Locate the cell with the specified text and output its [X, Y] center coordinate. 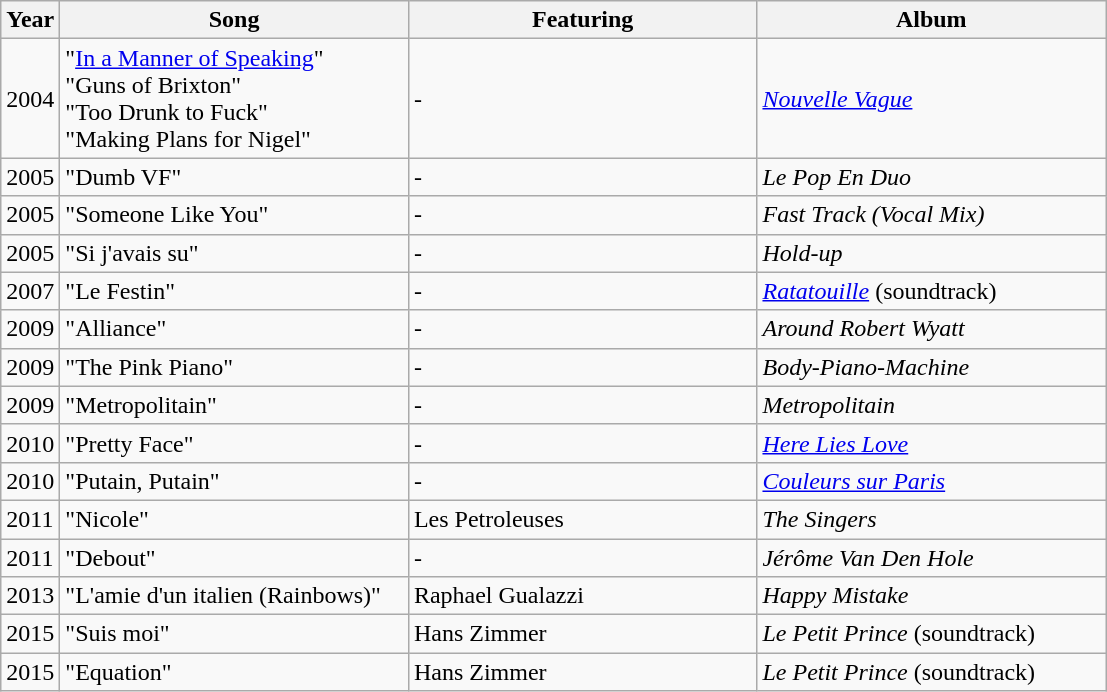
2007 [30, 291]
Happy Mistake [932, 596]
"Suis moi" [234, 634]
The Singers [932, 519]
"Someone Like You" [234, 215]
Hold-up [932, 253]
Around Robert Wyatt [932, 329]
Couleurs sur Paris [932, 481]
Fast Track (Vocal Mix) [932, 215]
"Metropolitain" [234, 405]
Nouvelle Vague [932, 98]
"Alliance" [234, 329]
Body-Piano-Machine [932, 367]
"Putain, Putain" [234, 481]
"Le Festin" [234, 291]
"Dumb VF" [234, 177]
Raphael Gualazzi [582, 596]
"In a Manner of Speaking""Guns of Brixton""Too Drunk to Fuck""Making Plans for Nigel" [234, 98]
Ratatouille (soundtrack) [932, 291]
"Equation" [234, 672]
Here Lies Love [932, 443]
Album [932, 20]
2013 [30, 596]
Song [234, 20]
Year [30, 20]
"The Pink Piano" [234, 367]
Le Pop En Duo [932, 177]
"Si j'avais su" [234, 253]
Les Petroleuses [582, 519]
Jérôme Van Den Hole [932, 557]
2004 [30, 98]
"Nicole" [234, 519]
"L'amie d'un italien (Rainbows)" [234, 596]
"Pretty Face" [234, 443]
"Debout" [234, 557]
Metropolitain [932, 405]
Featuring [582, 20]
